From the cell containing the given text, extract its center point as (x, y) coordinate. 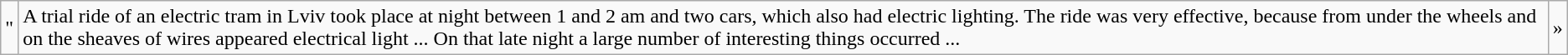
» (1558, 28)
" (10, 28)
